Return [X, Y] of the center of cell containing provided text 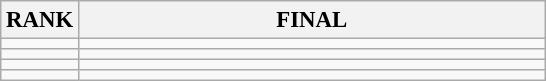
RANK [40, 20]
FINAL [312, 20]
